Detect which cell encompasses the target text, then output its (x, y) center coordinate. 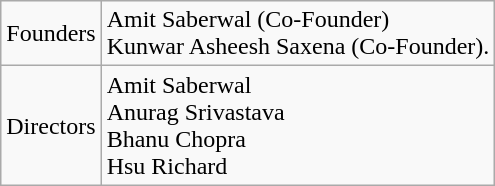
Amit SaberwalAnurag SrivastavaBhanu ChopraHsu Richard (298, 126)
Founders (51, 34)
Amit Saberwal (Co-Founder)Kunwar Asheesh Saxena (Co-Founder). (298, 34)
Directors (51, 126)
